Return the (x, y) coordinate for the center point of the cell that contains the specified text.  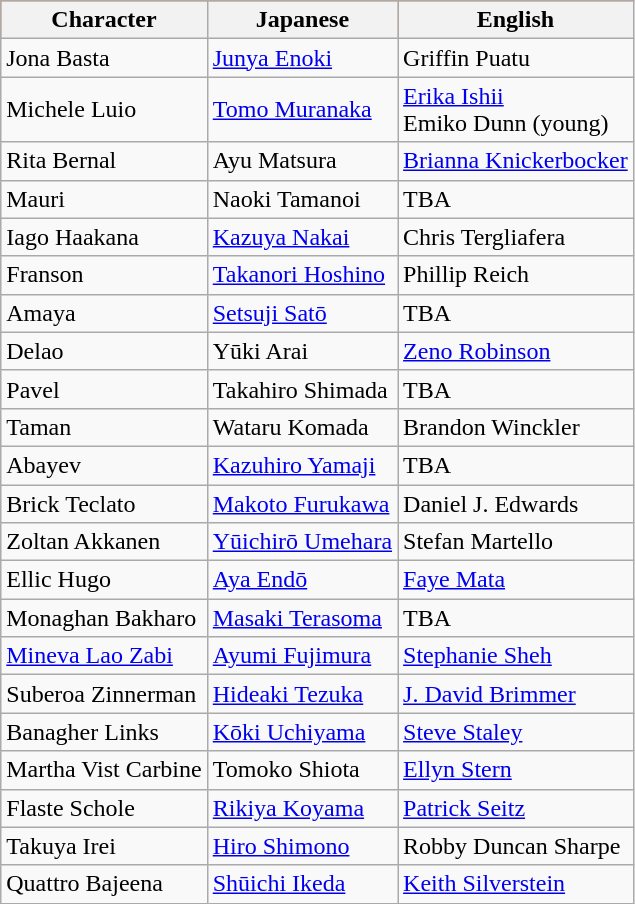
Rikiya Koyama (302, 808)
Japanese (302, 20)
Kōki Uchiyama (302, 732)
Character (104, 20)
English (516, 20)
Mauri (104, 199)
Martha Vist Carbine (104, 770)
Makoto Furukawa (302, 503)
Erika IshiiEmiko Dunn (young) (516, 110)
J. David Brimmer (516, 694)
Flaste Schole (104, 808)
Delao (104, 351)
Suberoa Zinnerman (104, 694)
Ayumi Fujimura (302, 656)
Brandon Winckler (516, 427)
Chris Tergliafera (516, 237)
Pavel (104, 389)
Zeno Robinson (516, 351)
Jona Basta (104, 58)
Kazuya Nakai (302, 237)
Rita Bernal (104, 161)
Mineva Lao Zabi (104, 656)
Faye Mata (516, 580)
Junya Enoki (302, 58)
Iago Haakana (104, 237)
Steve Staley (516, 732)
Stephanie Sheh (516, 656)
Griffin Puatu (516, 58)
Daniel J. Edwards (516, 503)
Amaya (104, 313)
Hideaki Tezuka (302, 694)
Tomo Muranaka (302, 110)
Ayu Matsura (302, 161)
Yūichirō Umehara (302, 542)
Aya Endō (302, 580)
Brick Teclato (104, 503)
Zoltan Akkanen (104, 542)
Phillip Reich (516, 275)
Taman (104, 427)
Takahiro Shimada (302, 389)
Ellic Hugo (104, 580)
Brianna Knickerbocker (516, 161)
Kazuhiro Yamaji (302, 465)
Stefan Martello (516, 542)
Keith Silverstein (516, 884)
Masaki Terasoma (302, 618)
Quattro Bajeena (104, 884)
Setsuji Satō (302, 313)
Takuya Irei (104, 846)
Monaghan Bakharo (104, 618)
Hiro Shimono (302, 846)
Robby Duncan Sharpe (516, 846)
Takanori Hoshino (302, 275)
Abayev (104, 465)
Yūki Arai (302, 351)
Wataru Komada (302, 427)
Michele Luio (104, 110)
Banagher Links (104, 732)
Franson (104, 275)
Tomoko Shiota (302, 770)
Shūichi Ikeda (302, 884)
Naoki Tamanoi (302, 199)
Patrick Seitz (516, 808)
Ellyn Stern (516, 770)
